Provide the [X, Y] coordinate of the cell's center where the given text is located.  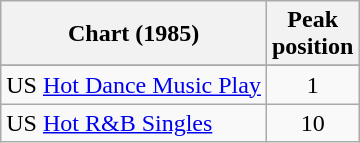
US Hot Dance Music Play [134, 85]
10 [312, 123]
US Hot R&B Singles [134, 123]
Peakposition [312, 34]
Chart (1985) [134, 34]
1 [312, 85]
